From the cell containing the given text, extract its center point as (X, Y) coordinate. 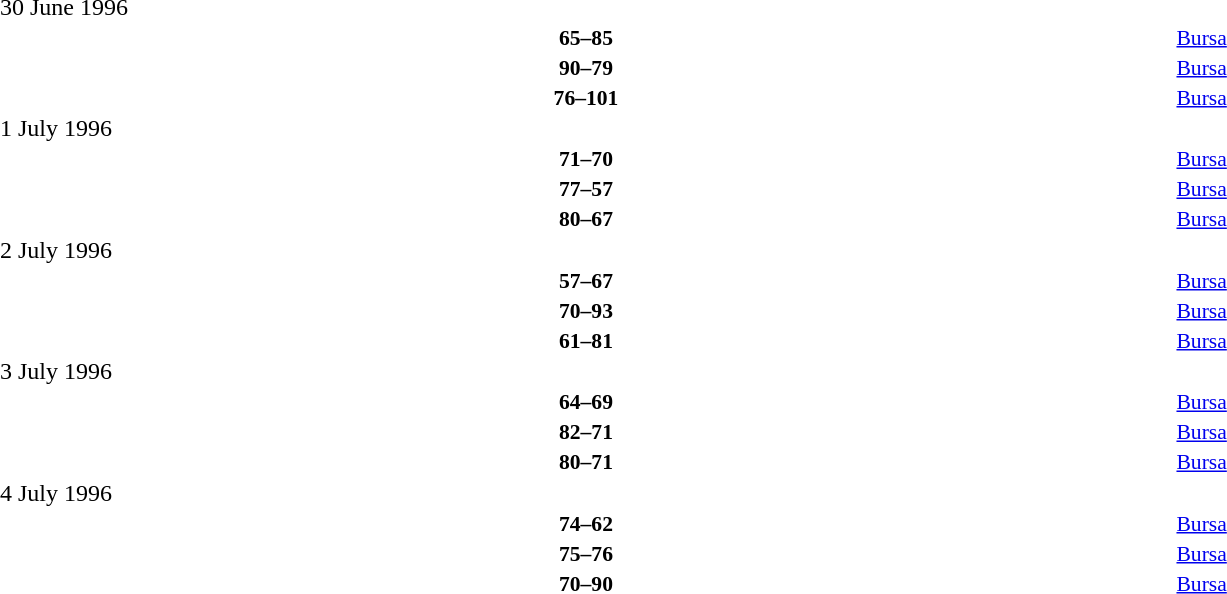
77–57 (586, 189)
80–71 (586, 462)
90–79 (586, 68)
74–62 (586, 524)
61–81 (586, 340)
57–67 (586, 280)
71–70 (586, 159)
76–101 (586, 98)
70–93 (586, 310)
75–76 (586, 554)
80–67 (586, 219)
82–71 (586, 432)
64–69 (586, 402)
65–85 (586, 38)
